Search for the cell housing the specified text and yield its (X, Y) center coordinate. 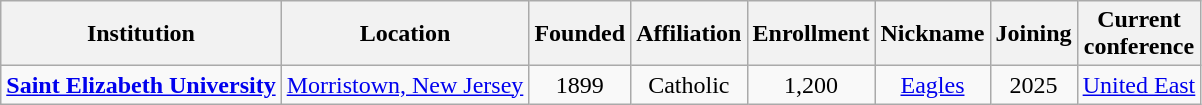
Morristown, New Jersey (405, 85)
Catholic (689, 85)
Nickname (932, 34)
1,200 (811, 85)
Institution (141, 34)
Enrollment (811, 34)
2025 (1034, 85)
United East (1139, 85)
Location (405, 34)
Joining (1034, 34)
Founded (580, 34)
1899 (580, 85)
Saint Elizabeth University (141, 85)
Eagles (932, 85)
Currentconference (1139, 34)
Affiliation (689, 34)
